Pinpoint the cell where the given text exists, returning its [x, y] midpoint coordinate. 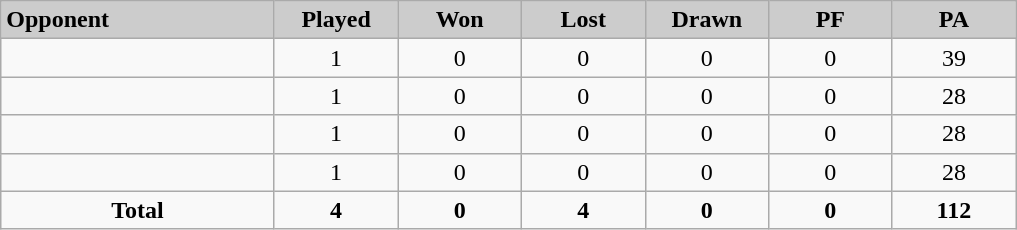
Won [460, 20]
Drawn [707, 20]
112 [954, 210]
Opponent [138, 20]
PF [831, 20]
PA [954, 20]
Lost [583, 20]
Played [336, 20]
Total [138, 210]
39 [954, 58]
